Identify which cell holds the provided text, then report its (X, Y) central coordinate. 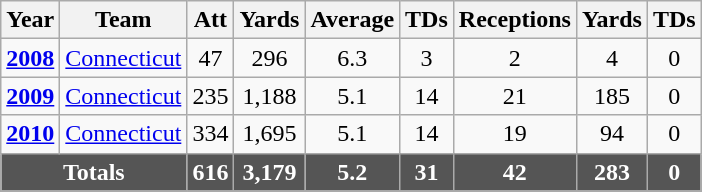
47 (210, 58)
Average (352, 20)
Team (124, 20)
5.2 (352, 172)
235 (210, 96)
185 (612, 96)
1,188 (270, 96)
3 (427, 58)
31 (427, 172)
94 (612, 134)
Receptions (514, 20)
Year (30, 20)
42 (514, 172)
Totals (94, 172)
4 (612, 58)
2009 (30, 96)
2008 (30, 58)
3,179 (270, 172)
6.3 (352, 58)
2 (514, 58)
334 (210, 134)
Att (210, 20)
296 (270, 58)
1,695 (270, 134)
2010 (30, 134)
21 (514, 96)
283 (612, 172)
616 (210, 172)
19 (514, 134)
